From the cell containing the given text, extract its center point as (X, Y) coordinate. 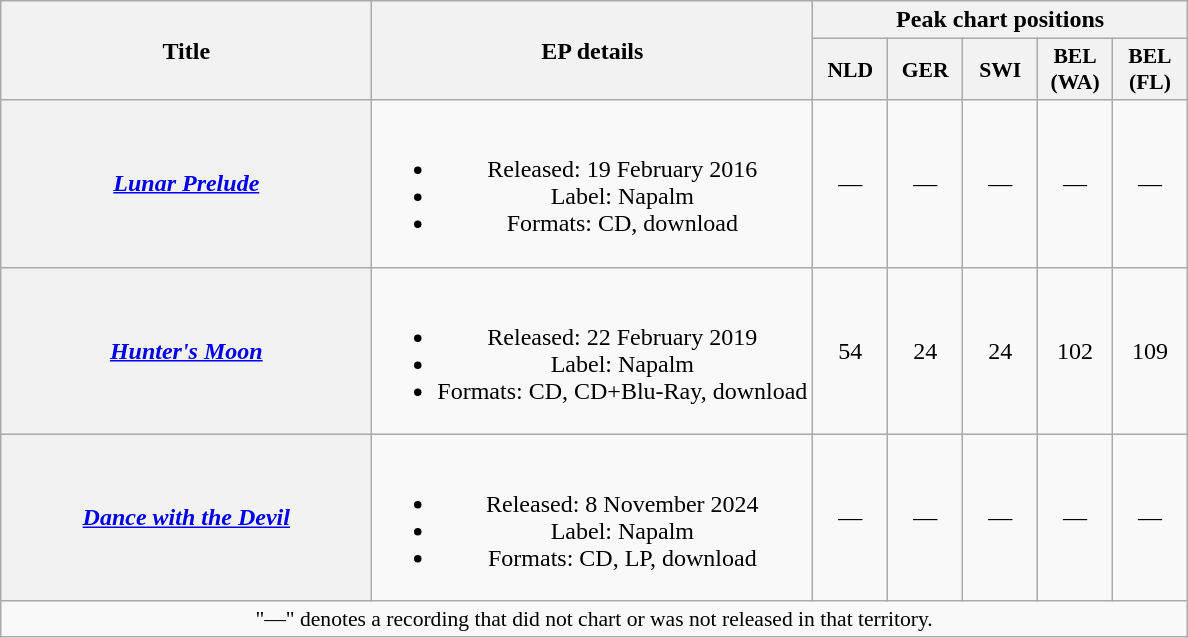
Peak chart positions (1000, 20)
"—" denotes a recording that did not chart or was not released in that territory. (594, 619)
Hunter's Moon (186, 350)
Dance with the Devil (186, 518)
Released: 8 November 2024Label: NapalmFormats: CD, LP, download (592, 518)
102 (1076, 350)
109 (1150, 350)
54 (850, 350)
Lunar Prelude (186, 184)
Title (186, 50)
NLD (850, 70)
GER (926, 70)
Released: 19 February 2016Label: NapalmFormats: CD, download (592, 184)
BEL (FL) (1150, 70)
SWI (1000, 70)
BEL (WA) (1076, 70)
EP details (592, 50)
Released: 22 February 2019Label: NapalmFormats: CD, CD+Blu-Ray, download (592, 350)
